Return (X, Y) of the center of cell containing provided text 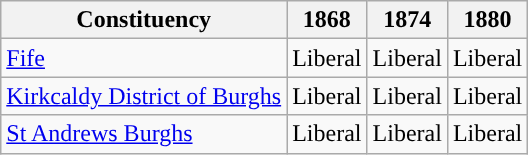
Kirkcaldy District of Burghs (144, 96)
Fife (144, 58)
1868 (327, 20)
1874 (407, 20)
St Andrews Burghs (144, 134)
1880 (487, 20)
Constituency (144, 20)
